Identify which cell holds the provided text, then report its [X, Y] central coordinate. 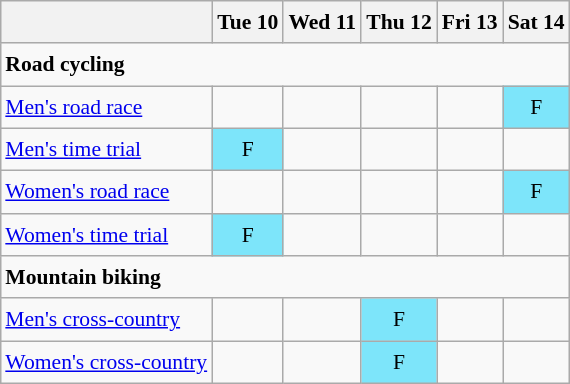
Men's cross-country [106, 320]
Road cycling [284, 64]
Women's time trial [106, 234]
Wed 11 [322, 22]
Men's road race [106, 108]
Women's cross-country [106, 362]
Men's time trial [106, 150]
Mountain biking [284, 278]
Tue 10 [248, 22]
Thu 12 [399, 22]
Sat 14 [536, 22]
Women's road race [106, 192]
Fri 13 [470, 22]
